From the cell containing the given text, extract its center point as (x, y) coordinate. 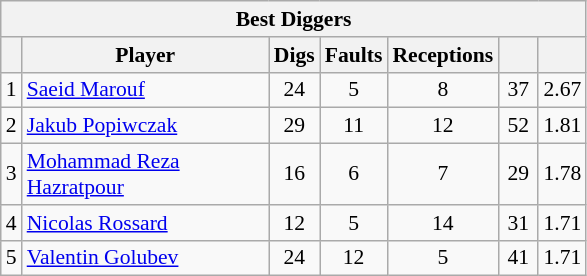
7 (442, 174)
37 (518, 90)
1.81 (562, 126)
16 (294, 174)
Valentin Golubev (146, 258)
8 (442, 90)
4 (12, 223)
1.78 (562, 174)
Receptions (442, 55)
41 (518, 258)
Nicolas Rossard (146, 223)
2 (12, 126)
Digs (294, 55)
14 (442, 223)
52 (518, 126)
Faults (354, 55)
Jakub Popiwczak (146, 126)
Best Diggers (294, 19)
6 (354, 174)
1 (12, 90)
Player (146, 55)
2.67 (562, 90)
Saeid Marouf (146, 90)
31 (518, 223)
Mohammad Reza Hazratpour (146, 174)
11 (354, 126)
3 (12, 174)
